Pinpoint the cell where the given text exists, returning its [X, Y] midpoint coordinate. 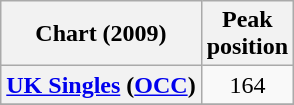
UK Singles (OCC) [101, 85]
164 [247, 85]
Chart (2009) [101, 34]
Peakposition [247, 34]
